Search for the cell housing the specified text and yield its (x, y) center coordinate. 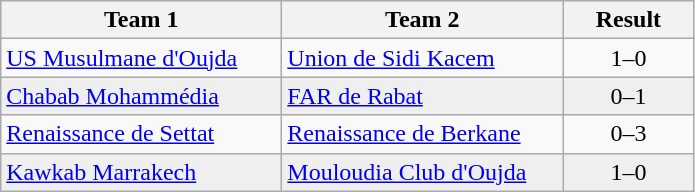
Renaissance de Settat (142, 134)
0–1 (628, 96)
Team 1 (142, 20)
Result (628, 20)
Chabab Mohammédia (142, 96)
Team 2 (422, 20)
Mouloudia Club d'Oujda (422, 172)
0–3 (628, 134)
US Musulmane d'Oujda (142, 58)
Kawkab Marrakech (142, 172)
Renaissance de Berkane (422, 134)
FAR de Rabat (422, 96)
Union de Sidi Kacem (422, 58)
